Detect which cell encompasses the target text, then output its [x, y] center coordinate. 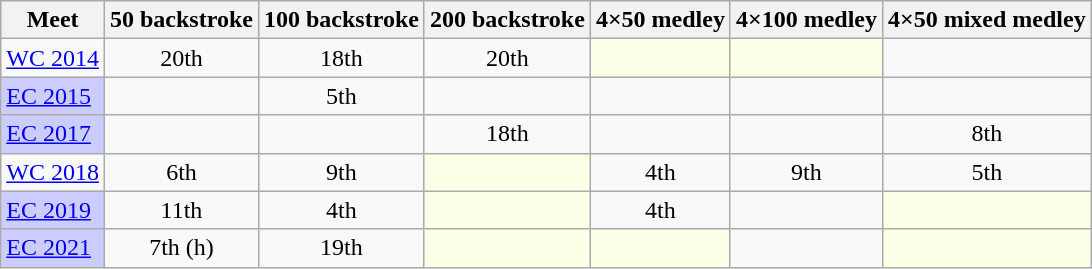
200 backstroke [507, 20]
7th (h) [181, 248]
4×50 medley [660, 20]
EC 2019 [53, 210]
WC 2018 [53, 172]
100 backstroke [341, 20]
11th [181, 210]
50 backstroke [181, 20]
19th [341, 248]
WC 2014 [53, 58]
Meet [53, 20]
4×100 medley [806, 20]
6th [181, 172]
EC 2015 [53, 96]
8th [986, 134]
EC 2017 [53, 134]
4×50 mixed medley [986, 20]
EC 2021 [53, 248]
